Pinpoint the cell where the given text exists, returning its [X, Y] midpoint coordinate. 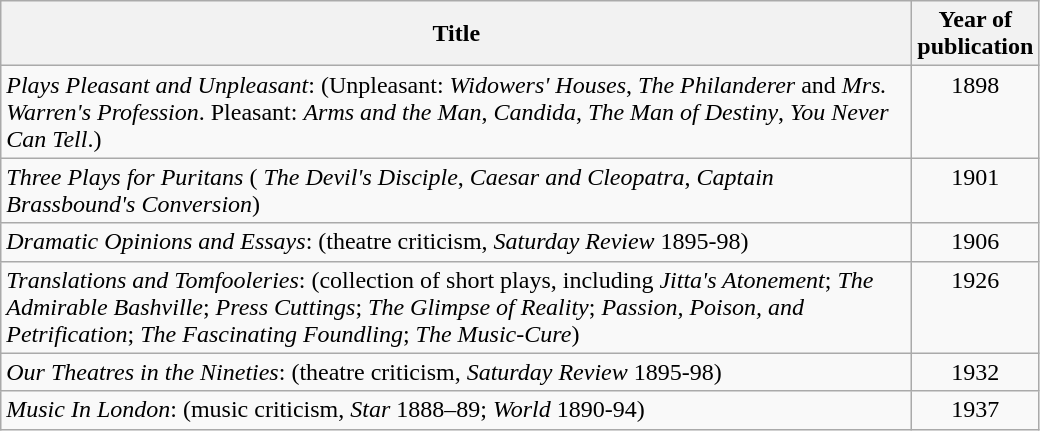
1926 [976, 307]
Our Theatres in the Nineties: (theatre criticism, Saturday Review 1895-98) [456, 372]
1901 [976, 190]
Title [456, 34]
1937 [976, 410]
Dramatic Opinions and Essays: (theatre criticism, Saturday Review 1895-98) [456, 242]
Three Plays for Puritans ( The Devil's Disciple, Caesar and Cleopatra, Captain Brassbound's Conversion) [456, 190]
1932 [976, 372]
1906 [976, 242]
Year of publication [976, 34]
Music In London: (music criticism, Star 1888–89; World 1890-94) [456, 410]
1898 [976, 112]
